Search for the cell housing the specified text and yield its [x, y] center coordinate. 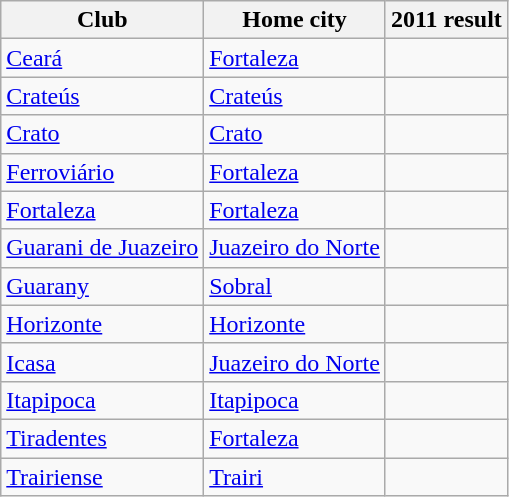
Guarany [102, 286]
Icasa [102, 362]
Tiradentes [102, 438]
Trairiense [102, 477]
Home city [295, 20]
2011 result [446, 20]
Ceará [102, 58]
Club [102, 20]
Trairi [295, 477]
Sobral [295, 286]
Guarani de Juazeiro [102, 248]
Ferroviário [102, 172]
